Find where the given text appears and provide that cell's center as (X, Y) coordinate. 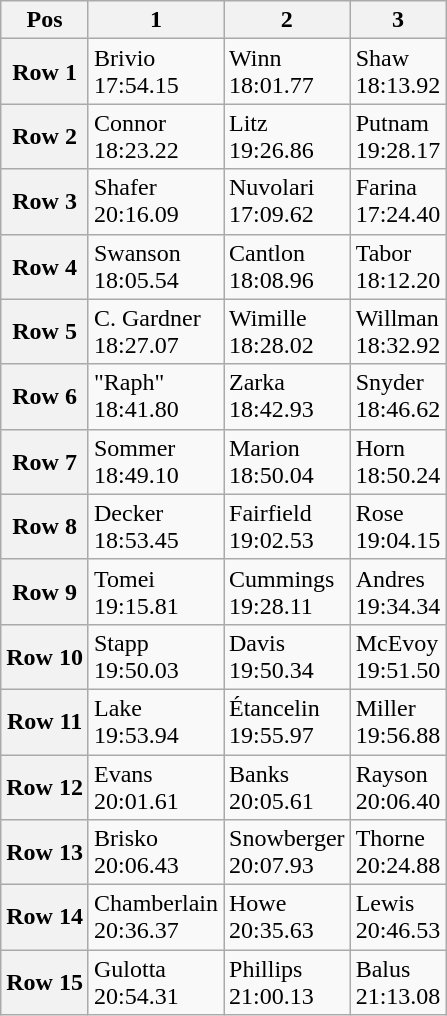
Tabor18:12.20 (398, 266)
Cantlon18:08.96 (288, 266)
Balus21:13.08 (398, 982)
Howe20:35.63 (288, 918)
Willman18:32.92 (398, 332)
Fairfield19:02.53 (288, 526)
Banks20:05.61 (288, 786)
Row 4 (45, 266)
Row 11 (45, 722)
Row 1 (45, 72)
Thorne20:24.88 (398, 852)
Row 7 (45, 462)
Brivio17:54.15 (156, 72)
Evans20:01.61 (156, 786)
Lake19:53.94 (156, 722)
Stapp19:50.03 (156, 656)
Gulotta20:54.31 (156, 982)
Row 14 (45, 918)
Row 15 (45, 982)
Miller19:56.88 (398, 722)
Connor18:23.22 (156, 136)
Swanson18:05.54 (156, 266)
Putnam19:28.17 (398, 136)
Chamberlain20:36.37 (156, 918)
Shafer20:16.09 (156, 202)
Rose19:04.15 (398, 526)
Snyder18:46.62 (398, 396)
Row 9 (45, 592)
Row 6 (45, 396)
Row 12 (45, 786)
2 (288, 20)
Row 3 (45, 202)
Brisko20:06.43 (156, 852)
Farina17:24.40 (398, 202)
Sommer18:49.10 (156, 462)
C. Gardner18:27.07 (156, 332)
Row 2 (45, 136)
1 (156, 20)
Zarka18:42.93 (288, 396)
Pos (45, 20)
Row 8 (45, 526)
Winn18:01.77 (288, 72)
Cummings19:28.11 (288, 592)
Shaw18:13.92 (398, 72)
Rayson20:06.40 (398, 786)
Phillips21:00.13 (288, 982)
Litz19:26.86 (288, 136)
Row 5 (45, 332)
"Raph"18:41.80 (156, 396)
Row 10 (45, 656)
Decker18:53.45 (156, 526)
3 (398, 20)
McEvoy19:51.50 (398, 656)
Andres19:34.34 (398, 592)
Row 13 (45, 852)
Wimille18:28.02 (288, 332)
Marion18:50.04 (288, 462)
Horn18:50.24 (398, 462)
Lewis20:46.53 (398, 918)
Snowberger20:07.93 (288, 852)
Tomei19:15.81 (156, 592)
Davis19:50.34 (288, 656)
Nuvolari17:09.62 (288, 202)
Étancelin19:55.97 (288, 722)
